Locate the cell with the specified text and output its (x, y) center coordinate. 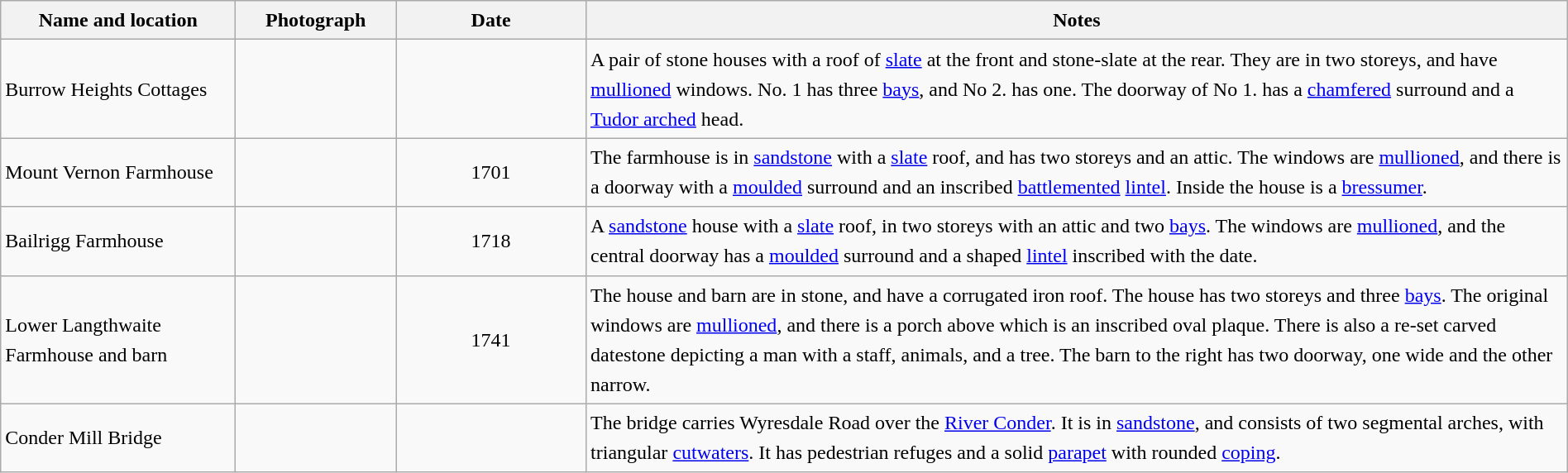
Date (491, 20)
Burrow Heights Cottages (118, 89)
Name and location (118, 20)
Notes (1077, 20)
Mount Vernon Farmhouse (118, 172)
Photograph (316, 20)
Lower Langthwaite Farmhouse and barn (118, 339)
1741 (491, 339)
1718 (491, 241)
Conder Mill Bridge (118, 438)
1701 (491, 172)
Bailrigg Farmhouse (118, 241)
